Search for the cell housing the specified text and yield its [X, Y] center coordinate. 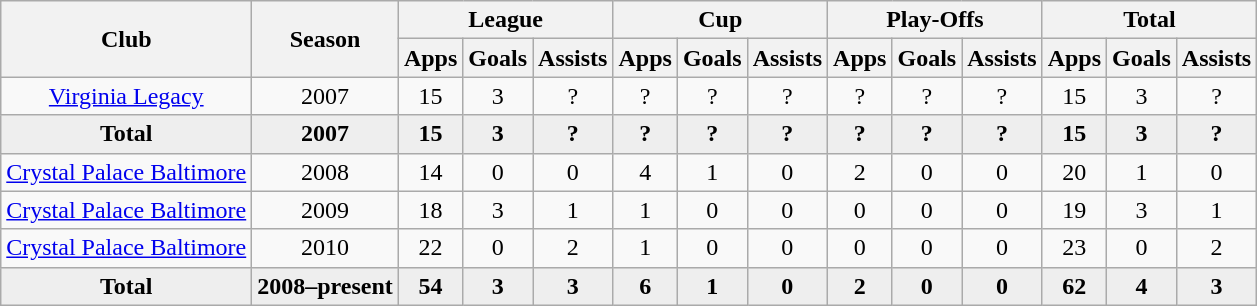
6 [645, 286]
14 [430, 172]
Virginia Legacy [126, 96]
18 [430, 210]
2010 [326, 248]
20 [1074, 172]
Club [126, 39]
19 [1074, 210]
League [506, 20]
54 [430, 286]
Cup [720, 20]
62 [1074, 286]
Season [326, 39]
23 [1074, 248]
22 [430, 248]
2008–present [326, 286]
2009 [326, 210]
2008 [326, 172]
Play-Offs [936, 20]
